Provide the [X, Y] coordinate of the cell's center where the given text is located.  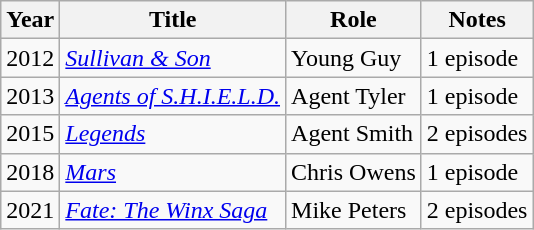
Agent Tyler [354, 96]
Legends [173, 134]
Mike Peters [354, 210]
Agents of S.H.I.E.L.D. [173, 96]
2012 [30, 58]
Role [354, 20]
Year [30, 20]
2021 [30, 210]
Notes [477, 20]
Chris Owens [354, 172]
Mars [173, 172]
Young Guy [354, 58]
Agent Smith [354, 134]
2015 [30, 134]
2013 [30, 96]
Fate: The Winx Saga [173, 210]
Title [173, 20]
2018 [30, 172]
Sullivan & Son [173, 58]
